Identify which cell holds the provided text, then report its (X, Y) central coordinate. 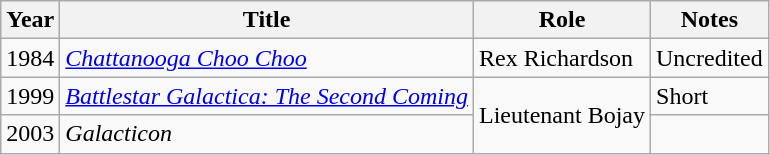
Rex Richardson (562, 58)
1984 (30, 58)
Year (30, 20)
Battlestar Galactica: The Second Coming (267, 96)
Lieutenant Bojay (562, 115)
Role (562, 20)
Chattanooga Choo Choo (267, 58)
2003 (30, 134)
Uncredited (710, 58)
1999 (30, 96)
Title (267, 20)
Galacticon (267, 134)
Notes (710, 20)
Short (710, 96)
